Identify which cell holds the provided text, then report its [X, Y] central coordinate. 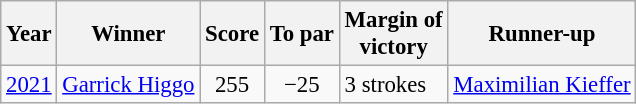
255 [232, 85]
Margin ofvictory [394, 34]
−25 [302, 85]
2021 [29, 85]
Garrick Higgo [128, 85]
Score [232, 34]
Maximilian Kieffer [542, 85]
To par [302, 34]
Winner [128, 34]
3 strokes [394, 85]
Year [29, 34]
Runner-up [542, 34]
